Output the [X, Y] coordinate of the center of the cell containing the given text.  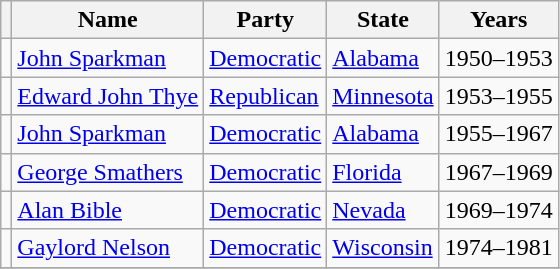
Wisconsin [383, 248]
Edward John Thye [108, 96]
Nevada [383, 210]
Gaylord Nelson [108, 248]
1955–1967 [498, 134]
1969–1974 [498, 210]
Years [498, 20]
Party [266, 20]
Minnesota [383, 96]
George Smathers [108, 172]
1950–1953 [498, 58]
1967–1969 [498, 172]
State [383, 20]
1974–1981 [498, 248]
1953–1955 [498, 96]
Name [108, 20]
Florida [383, 172]
Republican [266, 96]
Alan Bible [108, 210]
